Find where the given text appears and provide that cell's center as [X, Y] coordinate. 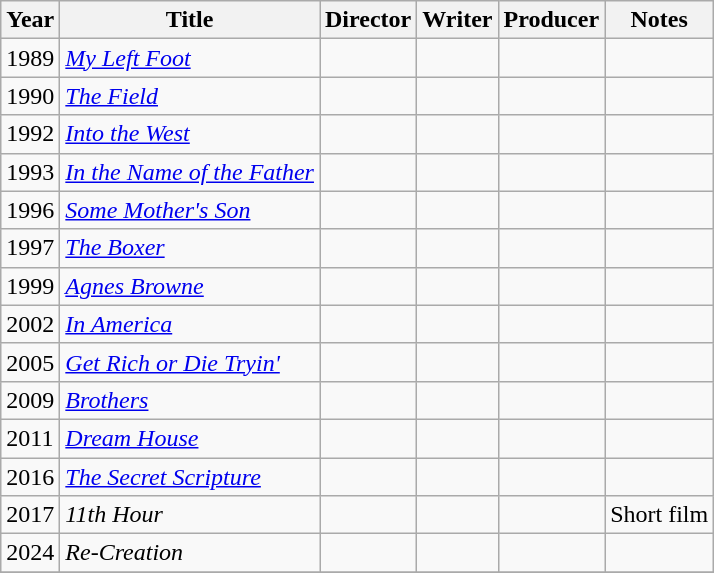
1997 [30, 248]
1993 [30, 172]
In the Name of the Father [190, 172]
2016 [30, 477]
Writer [458, 20]
2005 [30, 362]
2002 [30, 324]
Some Mother's Son [190, 210]
2009 [30, 400]
Short film [660, 515]
1999 [30, 286]
My Left Foot [190, 58]
Brothers [190, 400]
1992 [30, 134]
Get Rich or Die Tryin' [190, 362]
Agnes Browne [190, 286]
11th Hour [190, 515]
Producer [552, 20]
2011 [30, 438]
In America [190, 324]
1996 [30, 210]
Notes [660, 20]
The Field [190, 96]
2024 [30, 553]
The Boxer [190, 248]
Into the West [190, 134]
Director [368, 20]
1990 [30, 96]
Dream House [190, 438]
The Secret Scripture [190, 477]
Title [190, 20]
Year [30, 20]
1989 [30, 58]
2017 [30, 515]
Re-Creation [190, 553]
